Determine the [x, y] coordinate at the center of the cell enclosing the given text.  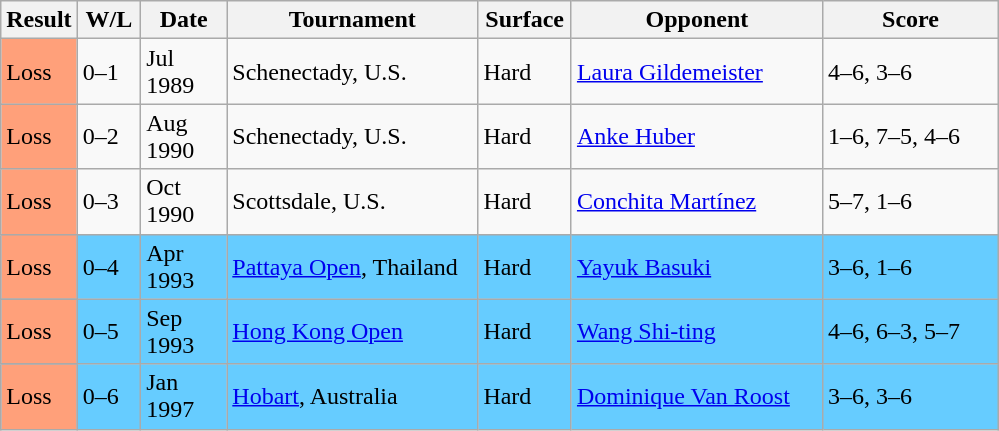
Sep 1993 [184, 332]
Result [39, 20]
Aug 1990 [184, 136]
Pattaya Open, Thailand [352, 266]
Wang Shi-ting [696, 332]
W/L [109, 20]
4–6, 3–6 [910, 72]
Date [184, 20]
0–4 [109, 266]
3–6, 3–6 [910, 396]
Surface [525, 20]
Jul 1989 [184, 72]
0–1 [109, 72]
Scottsdale, U.S. [352, 202]
Anke Huber [696, 136]
Hong Kong Open [352, 332]
4–6, 6–3, 5–7 [910, 332]
Conchita Martínez [696, 202]
Laura Gildemeister [696, 72]
3–6, 1–6 [910, 266]
Score [910, 20]
Dominique Van Roost [696, 396]
0–6 [109, 396]
Jan 1997 [184, 396]
5–7, 1–6 [910, 202]
1–6, 7–5, 4–6 [910, 136]
Hobart, Australia [352, 396]
0–3 [109, 202]
Tournament [352, 20]
0–2 [109, 136]
Opponent [696, 20]
Apr 1993 [184, 266]
0–5 [109, 332]
Yayuk Basuki [696, 266]
Oct 1990 [184, 202]
